Extract the (X, Y) coordinate from the center of the cell holding the provided text.  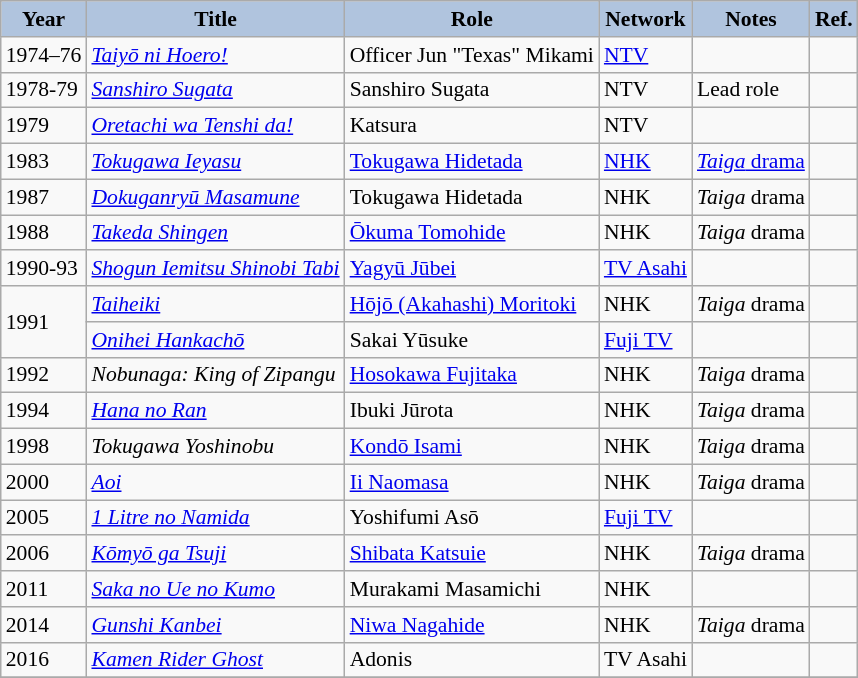
Yoshifumi Asō (472, 518)
Kamen Rider Ghost (215, 660)
Ōkuma Tomohide (472, 233)
Saka no Ue no Kumo (215, 589)
1992 (44, 375)
2000 (44, 482)
Network (646, 19)
Hosokawa Fujitaka (472, 375)
1991 (44, 322)
Sakai Yūsuke (472, 340)
1990-93 (44, 269)
Notes (751, 19)
Nobunaga: King of Zipangu (215, 375)
1998 (44, 447)
Kondō Isami (472, 447)
Oretachi wa Tenshi da! (215, 126)
Yagyū Jūbei (472, 269)
Gunshi Kanbei (215, 625)
2016 (44, 660)
Taiheiki (215, 304)
1994 (44, 411)
Adonis (472, 660)
Lead role (751, 90)
Murakami Masamichi (472, 589)
Ii Naomasa (472, 482)
Title (215, 19)
Niwa Nagahide (472, 625)
1974–76 (44, 55)
Shibata Katsuie (472, 554)
Katsura (472, 126)
Tokugawa Ieyasu (215, 162)
1 Litre no Namida (215, 518)
Hana no Ran (215, 411)
1983 (44, 162)
1979 (44, 126)
Aoi (215, 482)
Takeda Shingen (215, 233)
Officer Jun "Texas" Mikami (472, 55)
Dokuganryū Masamune (215, 197)
Ref. (834, 19)
Year (44, 19)
1988 (44, 233)
Ibuki Jūrota (472, 411)
1978-79 (44, 90)
Role (472, 19)
1987 (44, 197)
2005 (44, 518)
Onihei Hankachō (215, 340)
Kōmyō ga Tsuji (215, 554)
Taiyō ni Hoero! (215, 55)
Tokugawa Yoshinobu (215, 447)
2014 (44, 625)
2006 (44, 554)
2011 (44, 589)
Shogun Iemitsu Shinobi Tabi (215, 269)
Hōjō (Akahashi) Moritoki (472, 304)
